Provide the (x, y) coordinate of the cell's center where the given text is located.  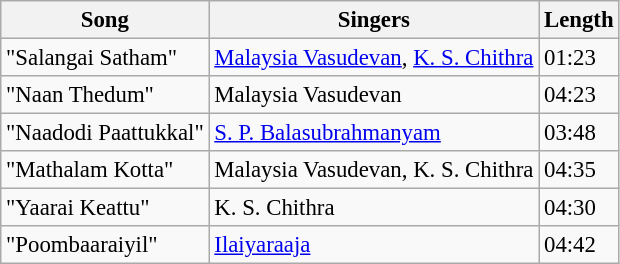
"Salangai Satham" (105, 58)
03:48 (579, 133)
04:23 (579, 95)
Ilaiyaraaja (374, 245)
Singers (374, 20)
"Mathalam Kotta" (105, 170)
Malaysia Vasudevan (374, 95)
01:23 (579, 58)
Song (105, 20)
K. S. Chithra (374, 208)
"Naadodi Paattukkal" (105, 133)
"Naan Thedum" (105, 95)
Length (579, 20)
"Poombaaraiyil" (105, 245)
S. P. Balasubrahmanyam (374, 133)
04:30 (579, 208)
04:35 (579, 170)
"Yaarai Keattu" (105, 208)
04:42 (579, 245)
